Capture the cell that displays the provided text and extract its [X, Y] central coordinate. 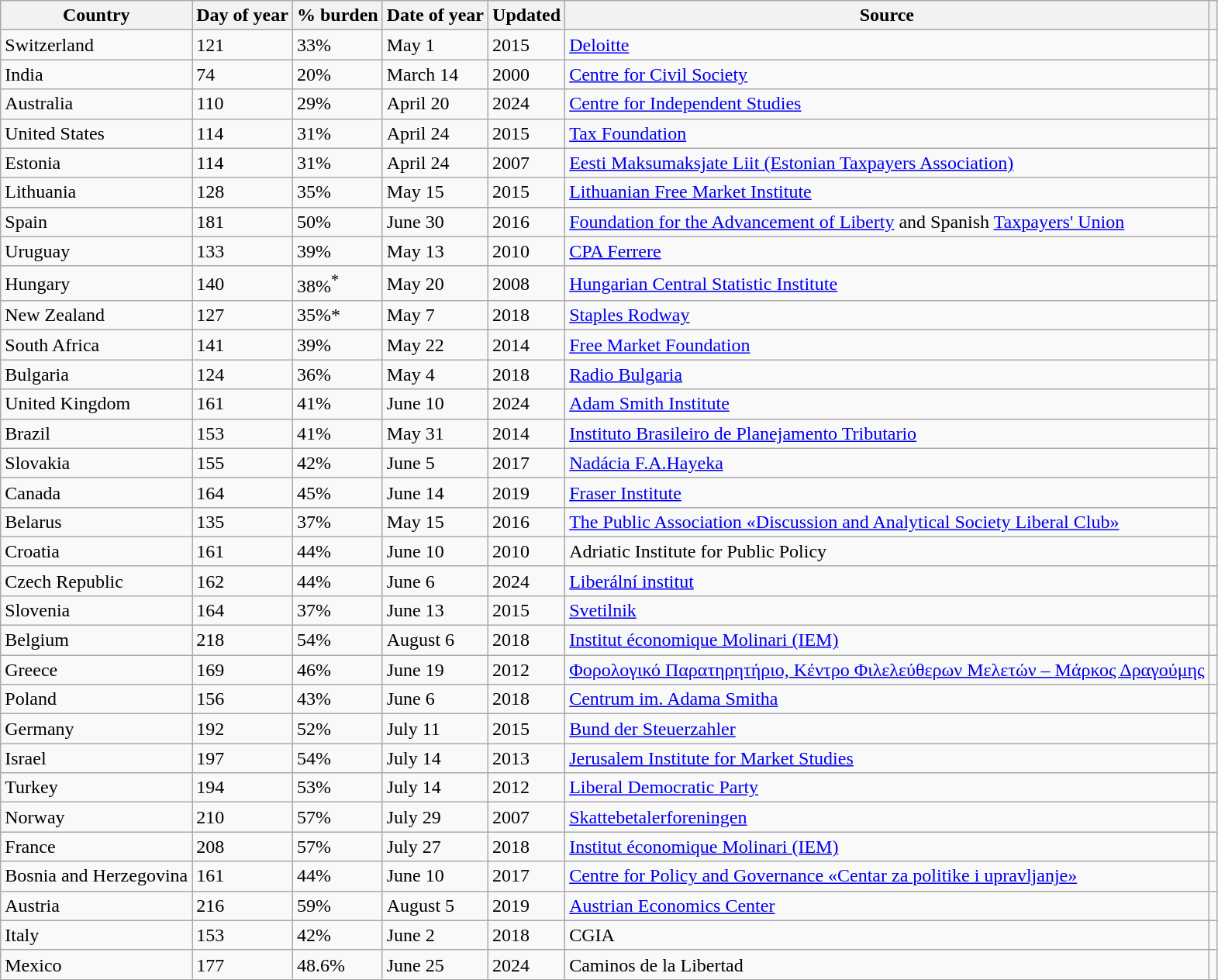
140 [243, 284]
216 [243, 906]
Czech Republic [96, 581]
33% [337, 45]
May 7 [435, 316]
% burden [337, 16]
Bulgaria [96, 374]
Belarus [96, 522]
53% [337, 788]
Svetilnik [887, 610]
46% [337, 670]
Lithuanian Free Market Institute [887, 192]
Lithuania [96, 192]
Greece [96, 670]
Centrum im. Adama Smitha [887, 699]
2013 [527, 758]
Skattebetalerforeningen [887, 817]
Norway [96, 817]
Instituto Brasileiro de Planejamento Tributario [887, 433]
Brazil [96, 433]
210 [243, 817]
Country [96, 16]
43% [337, 699]
Australia [96, 104]
110 [243, 104]
Source [887, 16]
Hungarian Central Statistic Institute [887, 284]
Centre for Independent Studies [887, 104]
35% [337, 192]
Turkey [96, 788]
May 1 [435, 45]
Foundation for the Advancement of Liberty and Spanish Taxpayers' Union [887, 222]
May 13 [435, 251]
121 [243, 45]
52% [337, 729]
Bund der Steuerzahler [887, 729]
June 30 [435, 222]
India [96, 74]
169 [243, 670]
Croatia [96, 551]
Updated [527, 16]
France [96, 847]
Date of year [435, 16]
48.6% [337, 964]
CGIA [887, 935]
59% [337, 906]
Belgium [96, 640]
South Africa [96, 345]
United Kingdom [96, 404]
Slovakia [96, 463]
May 4 [435, 374]
50% [337, 222]
The Public Association «Discussion and Analytical Society Liberal Club» [887, 522]
April 20 [435, 104]
155 [243, 463]
New Zealand [96, 316]
Deloitte [887, 45]
128 [243, 192]
218 [243, 640]
May 22 [435, 345]
June 25 [435, 964]
Austria [96, 906]
Mexico [96, 964]
Free Market Foundation [887, 345]
162 [243, 581]
45% [337, 492]
177 [243, 964]
Italy [96, 935]
July 27 [435, 847]
July 29 [435, 817]
Tax Foundation [887, 133]
141 [243, 345]
July 11 [435, 729]
Uruguay [96, 251]
194 [243, 788]
Liberal Democratic Party [887, 788]
Caminos de la Libertad [887, 964]
135 [243, 522]
Estonia [96, 163]
Switzerland [96, 45]
CPA Ferrere [887, 251]
Radio Bulgaria [887, 374]
Jerusalem Institute for Market Studies [887, 758]
Nadácia F.A.Hayeka [887, 463]
Eesti Maksumaksjate Liit (Estonian Taxpayers Association) [887, 163]
Centre for Policy and Governance «Centar za politike i upravljanje» [887, 876]
Fraser Institute [887, 492]
March 14 [435, 74]
208 [243, 847]
29% [337, 104]
May 31 [435, 433]
156 [243, 699]
36% [337, 374]
Staples Rodway [887, 316]
August 6 [435, 640]
38%* [337, 284]
197 [243, 758]
Germany [96, 729]
124 [243, 374]
June 2 [435, 935]
United States [96, 133]
Poland [96, 699]
June 5 [435, 463]
August 5 [435, 906]
Israel [96, 758]
Hungary [96, 284]
20% [337, 74]
Slovenia [96, 610]
June 14 [435, 492]
Centre for Civil Society [887, 74]
Spain [96, 222]
35%* [337, 316]
Austrian Economics Center [887, 906]
June 19 [435, 670]
74 [243, 74]
Adam Smith Institute [887, 404]
Canada [96, 492]
2008 [527, 284]
192 [243, 729]
June 13 [435, 610]
Adriatic Institute for Public Policy [887, 551]
May 20 [435, 284]
Day of year [243, 16]
127 [243, 316]
Bosnia and Herzegovina [96, 876]
133 [243, 251]
2000 [527, 74]
Liberální institut [887, 581]
Φορολογικό Παρατηρητήριο, Κέντρο Φιλελεύθερων Μελετών – Μάρκος Δραγούμης [887, 670]
181 [243, 222]
